Extract the (X, Y) coordinate from the center of the cell holding the provided text.  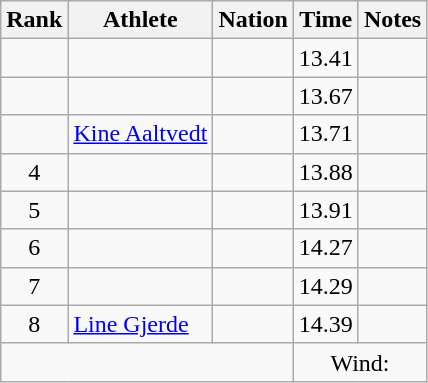
Athlete (140, 20)
Time (326, 20)
13.71 (326, 134)
7 (34, 286)
5 (34, 210)
14.27 (326, 248)
13.88 (326, 172)
Notes (392, 20)
14.29 (326, 286)
Wind: (360, 362)
13.91 (326, 210)
8 (34, 324)
13.67 (326, 96)
Nation (253, 20)
14.39 (326, 324)
6 (34, 248)
Kine Aaltvedt (140, 134)
Rank (34, 20)
Line Gjerde (140, 324)
13.41 (326, 58)
4 (34, 172)
